Find where the given text appears and provide that cell's center as [X, Y] coordinate. 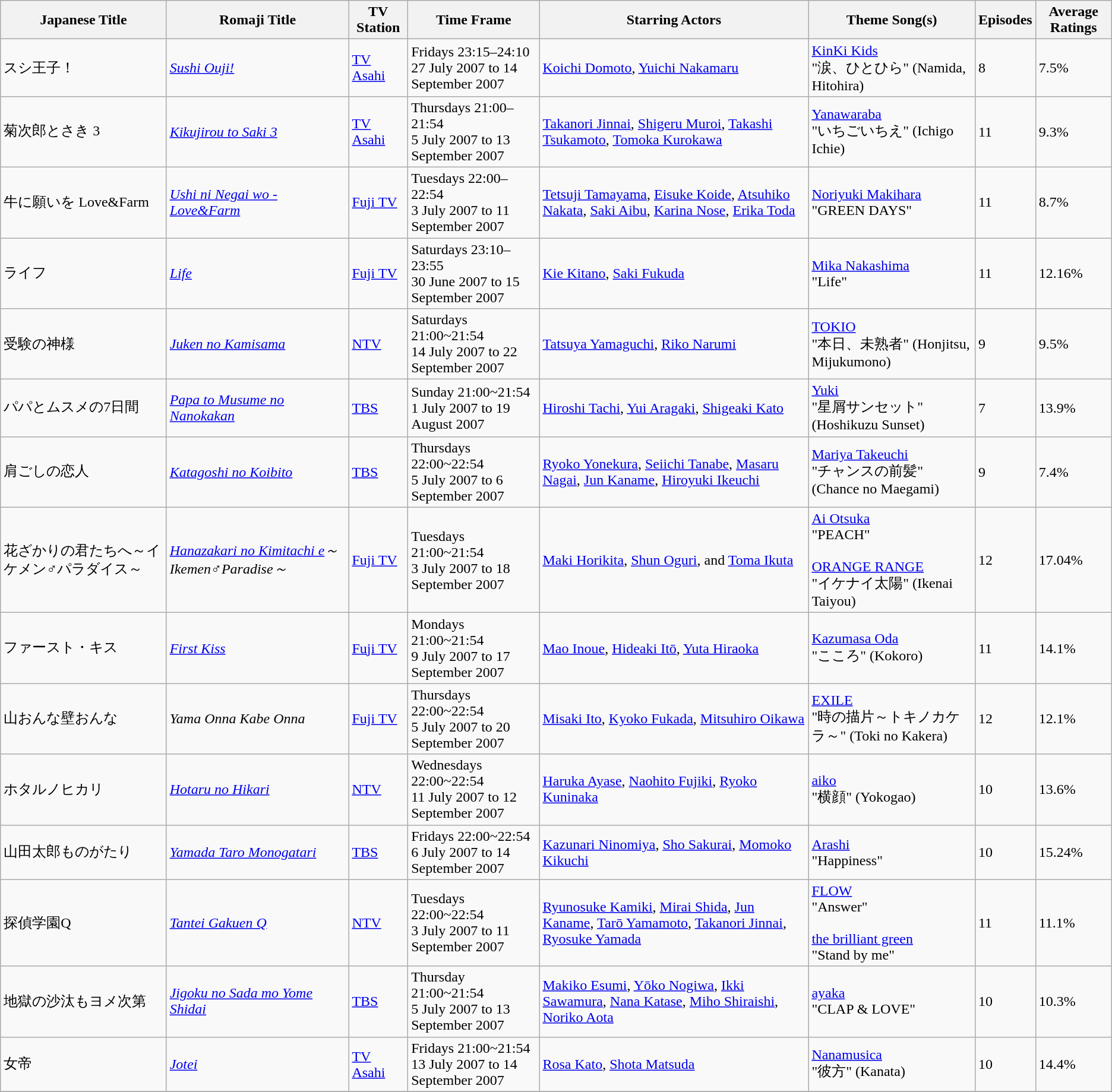
Fridays 21:00~21:54 13 July 2007 to 14 September 2007 [474, 1064]
Yamada Taro Monogatari [258, 852]
9.5% [1073, 344]
Tuesdays 21:00~21:54 3 July 2007 to 18 September 2007 [474, 560]
Jotei [258, 1064]
Starring Actors [674, 20]
Yama Onna Kabe Onna [258, 718]
Kikujirou to Saki 3 [258, 132]
7 [1005, 409]
Episodes [1005, 20]
Fridays 22:00~22:54 6 July 2007 to 14 September 2007 [474, 852]
Tuesdays 22:00–22:54 3 July 2007 to 11 September 2007 [474, 202]
パパとムスメの7日間 [83, 409]
EXILE"時の描片～トキノカケラ～" (Toki no Kakera) [892, 718]
Koichi Domoto, Yuichi Nakamaru [674, 68]
女帝 [83, 1064]
ayaka"CLAP & LOVE" [892, 1001]
Ryunosuke Kamiki, Mirai Shida, Jun Kaname, Tarō Yamamoto, Takanori Jinnai, Ryosuke Yamada [674, 923]
10.3% [1073, 1001]
Sunday 21:00~21:54 1 July 2007 to 19 August 2007 [474, 409]
山田太郎ものがたり [83, 852]
Ushi ni Negai wo - Love&Farm [258, 202]
Saturdays 21:00~21:54 14 July 2007 to 22 September 2007 [474, 344]
牛に願いを Love&Farm [83, 202]
Nanamusica"彼方" (Kanata) [892, 1064]
Yuki"星屑サンセット" (Hoshikuzu Sunset) [892, 409]
Romaji Title [258, 20]
受験の神様 [83, 344]
Time Frame [474, 20]
花ざかりの君たちへ～イケメン♂パラダイス～ [83, 560]
Japanese Title [83, 20]
Hiroshi Tachi, Yui Aragaki, Shigeaki Kato [674, 409]
Hotaru no Hikari [258, 790]
Thursdays 22:00~22:54 5 July 2007 to 20 September 2007 [474, 718]
aiko"横顔" (Yokogao) [892, 790]
Theme Song(s) [892, 20]
Kazumasa Oda"こころ" (Kokoro) [892, 648]
Wednesdays 22:00~22:54 11 July 2007 to 12 September 2007 [474, 790]
Mondays 21:00~21:54 9 July 2007 to 17 September 2007 [474, 648]
Rosa Kato, Shota Matsuda [674, 1064]
ファースト・キス [83, 648]
Sushi Ouji! [258, 68]
TV Station [378, 20]
Arashi"Happiness" [892, 852]
First Kiss [258, 648]
15.24% [1073, 852]
TOKIO"本日、未熟者" (Honjitsu, Mijukumono) [892, 344]
Papa to Musume no Nanokakan [258, 409]
7.5% [1073, 68]
Maki Horikita, Shun Oguri, and Toma Ikuta [674, 560]
Kie Kitano, Saki Fukuda [674, 273]
ホタルノヒカリ [83, 790]
8 [1005, 68]
13.9% [1073, 409]
11.1% [1073, 923]
Hanazakari no Kimitachi e～Ikemen♂Paradise～ [258, 560]
Takanori Jinnai, Shigeru Muroi, Takashi Tsukamoto, Tomoka Kurokawa [674, 132]
FLOW"Answer"the brilliant green"Stand by me" [892, 923]
12.16% [1073, 273]
Saturdays 23:10–23:55 30 June 2007 to 15 September 2007 [474, 273]
14.1% [1073, 648]
Tuesdays 22:00~22:54 3 July 2007 to 11 September 2007 [474, 923]
Makiko Esumi, Yōko Nogiwa, Ikki Sawamura, Nana Katase, Miho Shiraishi, Noriko Aota [674, 1001]
Average Ratings [1073, 20]
ライフ [83, 273]
肩ごしの恋人 [83, 471]
Misaki Ito, Kyoko Fukada, Mitsuhiro Oikawa [674, 718]
9.3% [1073, 132]
Tantei Gakuen Q [258, 923]
スシ王子！ [83, 68]
Kazunari Ninomiya, Sho Sakurai, Momoko Kikuchi [674, 852]
KinKi Kids"涙、ひとひら" (Namida, Hitohira) [892, 68]
Tetsuji Tamayama, Eisuke Koide, Atsuhiko Nakata, Saki Aibu, Karina Nose, Erika Toda [674, 202]
Jigoku no Sada mo Yome Shidai [258, 1001]
Mika Nakashima"Life" [892, 273]
Fridays 23:15–24:10 27 July 2007 to 14 September 2007 [474, 68]
Tatsuya Yamaguchi, Riko Narumi [674, 344]
Mariya Takeuchi"チャンスの前髪" (Chance no Maegami) [892, 471]
Thursdays 22:00~22:54 5 July 2007 to 6 September 2007 [474, 471]
13.6% [1073, 790]
Haruka Ayase, Naohito Fujiki, Ryoko Kuninaka [674, 790]
Noriyuki Makihara"GREEN DAYS" [892, 202]
Life [258, 273]
8.7% [1073, 202]
Juken no Kamisama [258, 344]
Thursdays 21:00–21:54 5 July 2007 to 13 September 2007 [474, 132]
Thursday 21:00~21:54 5 July 2007 to 13 September 2007 [474, 1001]
Ryoko Yonekura, Seiichi Tanabe, Masaru Nagai, Jun Kaname, Hiroyuki Ikeuchi [674, 471]
菊次郎とさき 3 [83, 132]
探偵学園Q [83, 923]
Mao Inoue, Hideaki Itō, Yuta Hiraoka [674, 648]
Yanawaraba"いちごいちえ" (Ichigo Ichie) [892, 132]
17.04% [1073, 560]
7.4% [1073, 471]
Ai Otsuka"PEACH"ORANGE RANGE"イケナイ太陽" (Ikenai Taiyou) [892, 560]
山おんな壁おんな [83, 718]
地獄の沙汰もヨメ次第 [83, 1001]
14.4% [1073, 1064]
12.1% [1073, 718]
Katagoshi no Koibito [258, 471]
